Output the [x, y] coordinate of the center of the cell containing the given text.  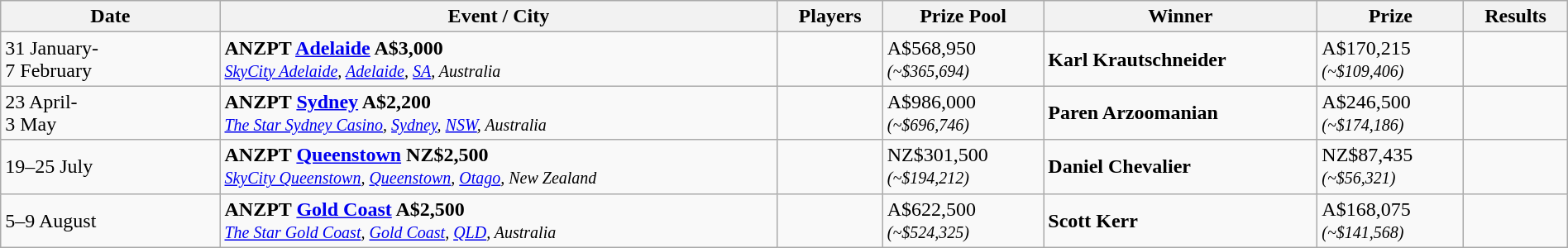
Daniel Chevalier [1181, 167]
19–25 July [111, 167]
Prize Pool [963, 17]
A$168,075(~$141,568) [1391, 220]
ANZPT Sydney A$2,200The Star Sydney Casino, Sydney, NSW, Australia [499, 112]
A$986,000(~$696,746) [963, 112]
23 April-3 May [111, 112]
Paren Arzoomanian [1181, 112]
ANZPT Gold Coast A$2,500The Star Gold Coast, Gold Coast, QLD, Australia [499, 220]
Winner [1181, 17]
A$622,500(~$524,325) [963, 220]
Date [111, 17]
NZ$301,500(~$194,212) [963, 167]
A$568,950(~$365,694) [963, 60]
ANZPT Queenstown NZ$2,500SkyCity Queenstown, Queenstown, Otago, New Zealand [499, 167]
31 January-7 February [111, 60]
Event / City [499, 17]
Prize [1391, 17]
Players [830, 17]
5–9 August [111, 220]
A$170,215(~$109,406) [1391, 60]
A$246,500(~$174,186) [1391, 112]
Karl Krautschneider [1181, 60]
NZ$87,435(~$56,321) [1391, 167]
Results [1515, 17]
ANZPT Adelaide A$3,000SkyCity Adelaide, Adelaide, SA, Australia [499, 60]
Scott Kerr [1181, 220]
